Output the (x, y) coordinate of the center of the cell containing the given text.  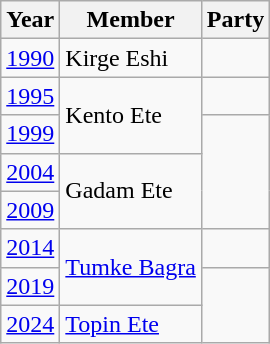
Party (235, 20)
1990 (30, 58)
2019 (30, 286)
1995 (30, 96)
Kirge Eshi (131, 58)
Member (131, 20)
1999 (30, 134)
2014 (30, 248)
2004 (30, 172)
Tumke Bagra (131, 267)
2024 (30, 324)
Kento Ete (131, 115)
Year (30, 20)
Gadam Ete (131, 191)
2009 (30, 210)
Topin Ete (131, 324)
